From the cell containing the given text, extract its center point as (X, Y) coordinate. 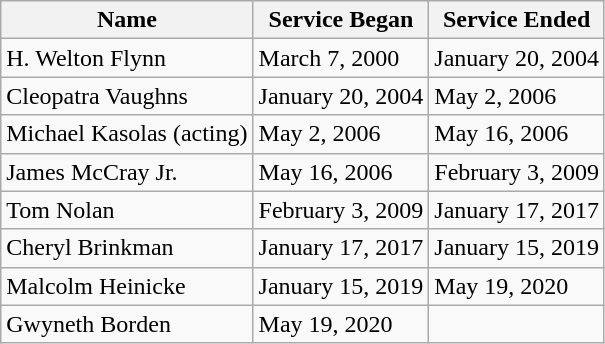
Cheryl Brinkman (127, 248)
Tom Nolan (127, 210)
Service Began (341, 20)
Name (127, 20)
Gwyneth Borden (127, 324)
Michael Kasolas (acting) (127, 134)
Malcolm Heinicke (127, 286)
H. Welton Flynn (127, 58)
March 7, 2000 (341, 58)
James McCray Jr. (127, 172)
Cleopatra Vaughns (127, 96)
Service Ended (517, 20)
